Return the [x, y] coordinate for the center point of the cell that contains the specified text.  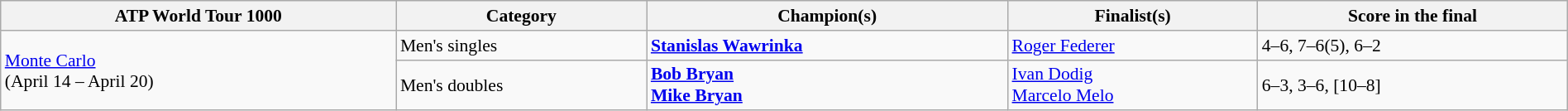
Score in the final [1413, 16]
Monte Carlo(April 14 – April 20) [198, 71]
6–3, 3–6, [10–8] [1413, 84]
Ivan Dodig Marcelo Melo [1133, 84]
Bob Bryan Mike Bryan [827, 84]
4–6, 7–6(5), 6–2 [1413, 46]
Champion(s) [827, 16]
Roger Federer [1133, 46]
Category [521, 16]
Stanislas Wawrinka [827, 46]
Finalist(s) [1133, 16]
Men's doubles [521, 84]
ATP World Tour 1000 [198, 16]
Men's singles [521, 46]
